Provide the [x, y] coordinate of the cell's center where the given text is located.  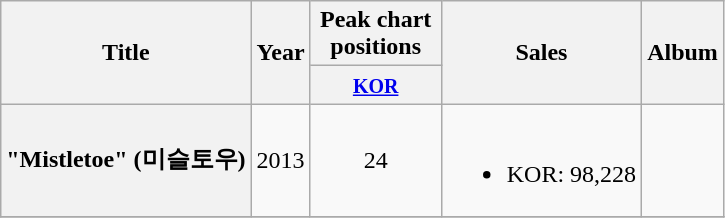
Title [126, 52]
Sales [541, 52]
Year [280, 52]
Album [683, 52]
Peak chart positions [376, 34]
"Mistletoe" (미슬토우) [126, 160]
2013 [280, 160]
24 [376, 160]
KOR: 98,228 [541, 160]
KOR [376, 85]
